Extract the [x, y] coordinate from the center of the cell holding the provided text.  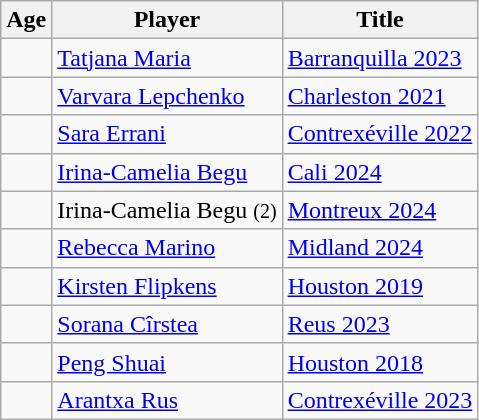
Irina-Camelia Begu (2) [167, 210]
Age [26, 20]
Kirsten Flipkens [167, 286]
Reus 2023 [380, 324]
Player [167, 20]
Sorana Cîrstea [167, 324]
Varvara Lepchenko [167, 96]
Title [380, 20]
Houston 2019 [380, 286]
Peng Shuai [167, 362]
Cali 2024 [380, 172]
Midland 2024 [380, 248]
Charleston 2021 [380, 96]
Irina-Camelia Begu [167, 172]
Rebecca Marino [167, 248]
Contrexéville 2023 [380, 400]
Houston 2018 [380, 362]
Sara Errani [167, 134]
Montreux 2024 [380, 210]
Arantxa Rus [167, 400]
Contrexéville 2022 [380, 134]
Tatjana Maria [167, 58]
Barranquilla 2023 [380, 58]
